From the cell containing the given text, extract its center point as [x, y] coordinate. 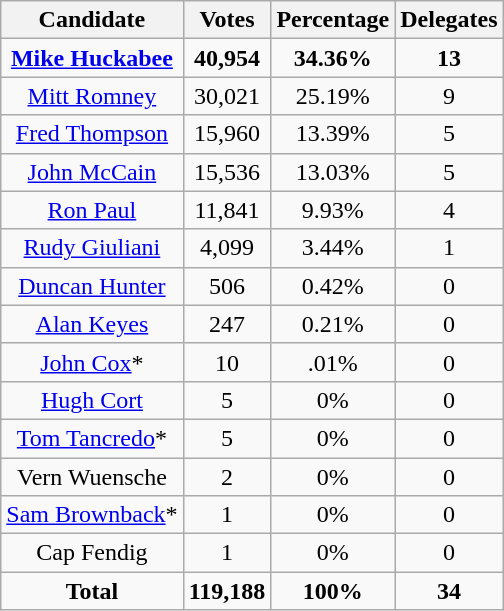
25.19% [333, 96]
9.93% [333, 210]
13.03% [333, 172]
4 [449, 210]
Fred Thompson [92, 134]
Duncan Hunter [92, 286]
506 [227, 286]
John McCain [92, 172]
Tom Tancredo* [92, 438]
10 [227, 362]
3.44% [333, 248]
15,536 [227, 172]
15,960 [227, 134]
Sam Brownback* [92, 515]
2 [227, 477]
11,841 [227, 210]
.01% [333, 362]
Rudy Giuliani [92, 248]
Ron Paul [92, 210]
Percentage [333, 20]
Hugh Cort [92, 400]
Alan Keyes [92, 324]
Cap Fendig [92, 553]
Delegates [449, 20]
13 [449, 58]
34.36% [333, 58]
John Cox* [92, 362]
0.42% [333, 286]
Mike Huckabee [92, 58]
Candidate [92, 20]
30,021 [227, 96]
0.21% [333, 324]
Vern Wuensche [92, 477]
Total [92, 591]
13.39% [333, 134]
34 [449, 591]
119,188 [227, 591]
4,099 [227, 248]
Mitt Romney [92, 96]
247 [227, 324]
9 [449, 96]
Votes [227, 20]
40,954 [227, 58]
100% [333, 591]
